Return (X, Y) of the center of cell containing provided text 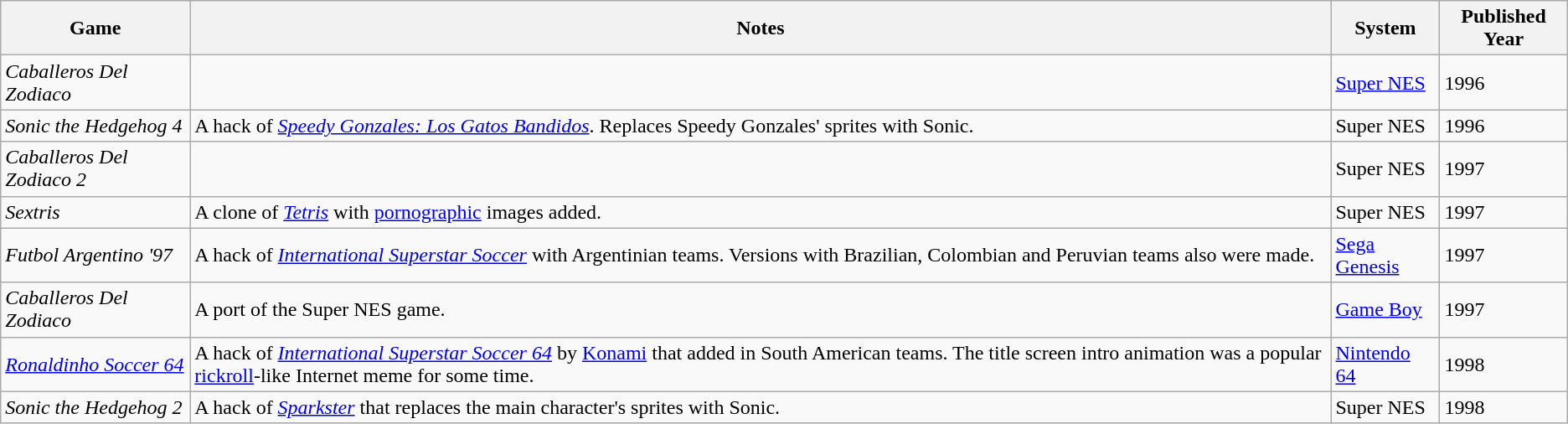
A hack of Sparkster that replaces the main character's sprites with Sonic. (761, 407)
A clone of Tetris with pornographic images added. (761, 212)
System (1385, 28)
Caballeros Del Zodiaco 2 (95, 169)
A hack of International Superstar Soccer with Argentinian teams. Versions with Brazilian, Colombian and Peruvian teams also were made. (761, 255)
Game Boy (1385, 310)
Game (95, 28)
A port of the Super NES game. (761, 310)
Sonic the Hedgehog 4 (95, 126)
Futbol Argentino '97 (95, 255)
A hack of Speedy Gonzales: Los Gatos Bandidos. Replaces Speedy Gonzales' sprites with Sonic. (761, 126)
Sega Genesis (1385, 255)
Ronaldinho Soccer 64 (95, 364)
Nintendo 64 (1385, 364)
Sextris (95, 212)
Sonic the Hedgehog 2 (95, 407)
Notes (761, 28)
Published Year (1504, 28)
